Locate the cell with the specified text and output its [X, Y] center coordinate. 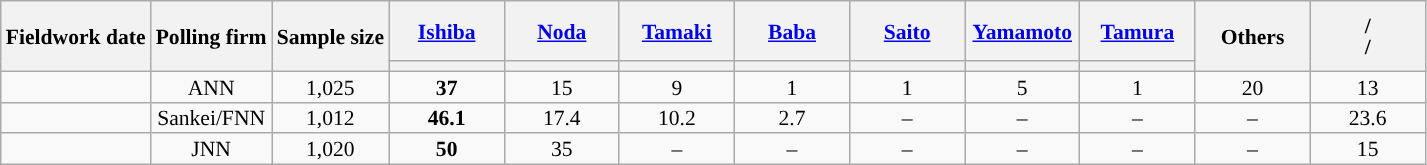
Sample size [330, 36]
10.2 [676, 118]
46.1 [446, 118]
Tamaki [676, 31]
Noda [562, 31]
9 [676, 86]
Saito [908, 31]
// [1368, 36]
1,025 [330, 86]
13 [1368, 86]
5 [1022, 86]
1,020 [330, 150]
17.4 [562, 118]
Ishiba [446, 31]
20 [1252, 86]
2.7 [792, 118]
Fieldwork date [76, 36]
50 [446, 150]
37 [446, 86]
ANN [212, 86]
Others [1252, 36]
Tamura [1138, 31]
1,012 [330, 118]
Baba [792, 31]
35 [562, 150]
JNN [212, 150]
23.6 [1368, 118]
Yamamoto [1022, 31]
Polling firm [212, 36]
Sankei/FNN [212, 118]
